Return [X, Y] of the center of cell containing provided text 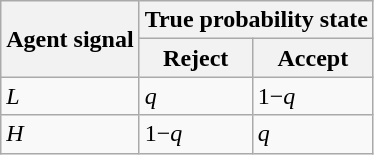
L [70, 96]
Reject [196, 58]
True probability state [256, 20]
Agent signal [70, 39]
H [70, 134]
Accept [312, 58]
